Scan for the cell matching the given text and deliver its [X, Y] coordinate at center. 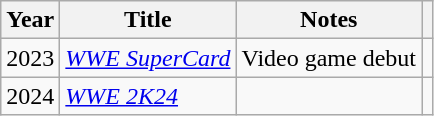
2023 [30, 58]
WWE SuperCard [148, 58]
WWE 2K24 [148, 96]
Video game debut [329, 58]
Title [148, 20]
Notes [329, 20]
Year [30, 20]
2024 [30, 96]
